Pinpoint the cell where the given text exists, returning its (X, Y) midpoint coordinate. 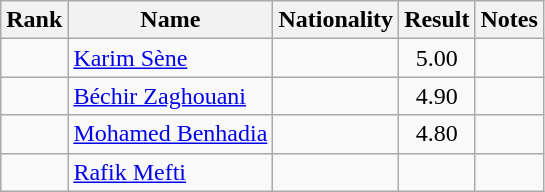
Rafik Mefti (170, 172)
Nationality (336, 20)
Notes (509, 20)
Karim Sène (170, 58)
5.00 (437, 58)
Name (170, 20)
4.90 (437, 96)
Result (437, 20)
Mohamed Benhadia (170, 134)
Rank (34, 20)
4.80 (437, 134)
Béchir Zaghouani (170, 96)
